Provide the [X, Y] coordinate of the cell's center where the given text is located.  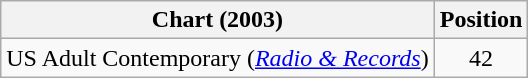
Position [481, 20]
Chart (2003) [218, 20]
42 [481, 58]
US Adult Contemporary (Radio & Records) [218, 58]
